Return [X, Y] of the center of cell containing provided text 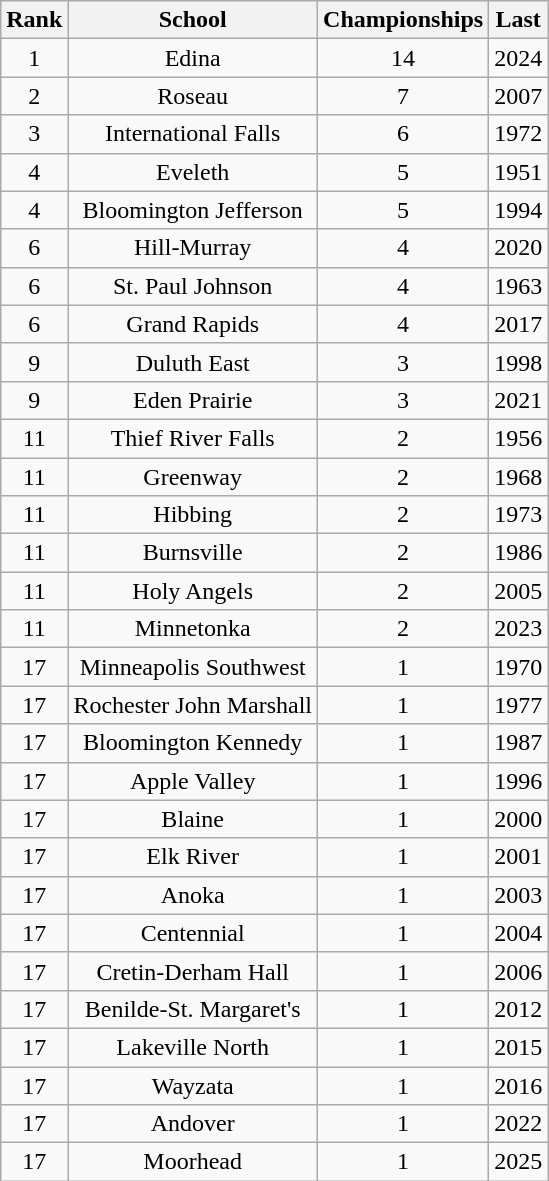
Burnsville [193, 553]
2021 [518, 400]
2012 [518, 1009]
Grand Rapids [193, 324]
Holy Angels [193, 591]
Hill-Murray [193, 248]
2022 [518, 1124]
Minneapolis Southwest [193, 667]
Hibbing [193, 515]
Centennial [193, 933]
Bloomington Jefferson [193, 210]
14 [404, 58]
Lakeville North [193, 1047]
Rank [34, 20]
2006 [518, 971]
Last [518, 20]
Rochester John Marshall [193, 705]
2001 [518, 857]
2007 [518, 96]
Cretin-Derham Hall [193, 971]
2005 [518, 591]
7 [404, 96]
2025 [518, 1162]
Edina [193, 58]
School [193, 20]
Bloomington Kennedy [193, 743]
Championships [404, 20]
Duluth East [193, 362]
1986 [518, 553]
Elk River [193, 857]
2004 [518, 933]
Roseau [193, 96]
Apple Valley [193, 781]
Wayzata [193, 1085]
St. Paul Johnson [193, 286]
2020 [518, 248]
1996 [518, 781]
1987 [518, 743]
Anoka [193, 895]
Eveleth [193, 172]
2000 [518, 819]
Andover [193, 1124]
1963 [518, 286]
Blaine [193, 819]
1970 [518, 667]
2003 [518, 895]
Moorhead [193, 1162]
1951 [518, 172]
Eden Prairie [193, 400]
1977 [518, 705]
2024 [518, 58]
1972 [518, 134]
Benilde-St. Margaret's [193, 1009]
2016 [518, 1085]
1968 [518, 477]
1998 [518, 362]
2017 [518, 324]
2015 [518, 1047]
1973 [518, 515]
1994 [518, 210]
2023 [518, 629]
Greenway [193, 477]
International Falls [193, 134]
Thief River Falls [193, 438]
Minnetonka [193, 629]
1956 [518, 438]
